Output the (X, Y) coordinate of the center of the cell containing the given text.  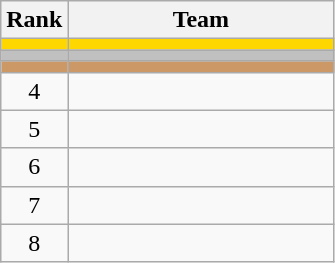
Team (201, 20)
6 (34, 167)
5 (34, 129)
Rank (34, 20)
4 (34, 91)
7 (34, 205)
8 (34, 243)
